Detect which cell encompasses the target text, then output its (x, y) center coordinate. 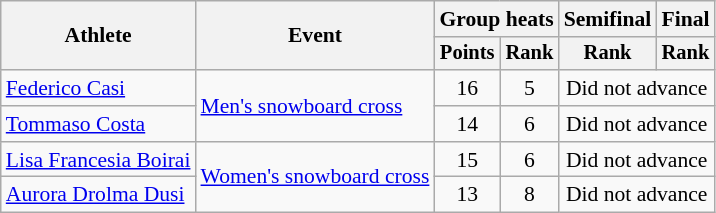
Lisa Francesia Boirai (98, 160)
Men's snowboard cross (316, 106)
Points (467, 54)
13 (467, 195)
15 (467, 160)
14 (467, 124)
Federico Casi (98, 88)
Women's snowboard cross (316, 178)
Athlete (98, 36)
16 (467, 88)
Semifinal (608, 19)
Event (316, 36)
8 (530, 195)
Aurora Drolma Dusi (98, 195)
Tommaso Costa (98, 124)
5 (530, 88)
Final (685, 19)
Group heats (496, 19)
